Provide the [x, y] coordinate of the cell's center where the given text is located.  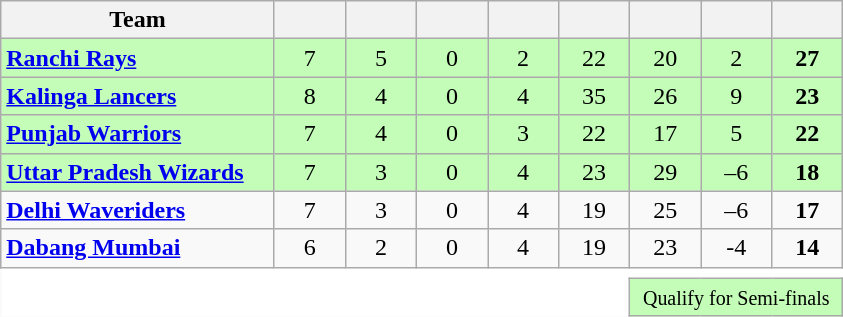
8 [310, 96]
27 [808, 58]
Team [138, 20]
29 [666, 172]
Qualify for Semi-finals [736, 297]
Ranchi Rays [138, 58]
6 [310, 248]
-4 [736, 248]
9 [736, 96]
Delhi Waveriders [138, 210]
25 [666, 210]
20 [666, 58]
Dabang Mumbai [138, 248]
26 [666, 96]
Uttar Pradesh Wizards [138, 172]
14 [808, 248]
35 [594, 96]
18 [808, 172]
Punjab Warriors [138, 134]
Kalinga Lancers [138, 96]
